Scan for the cell matching the given text and deliver its (X, Y) coordinate at center. 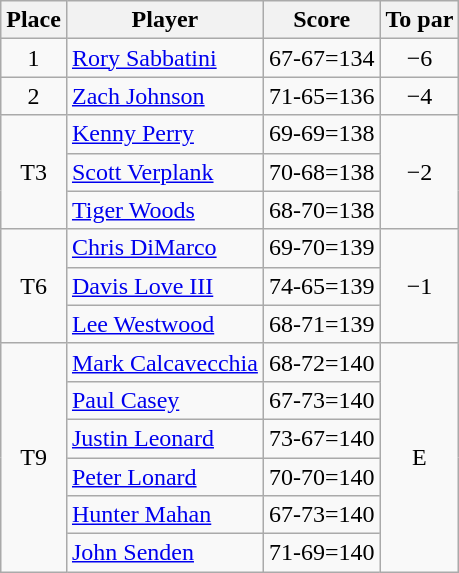
T9 (34, 457)
71-65=136 (322, 96)
71-69=140 (322, 553)
Mark Calcavecchia (164, 362)
T3 (34, 172)
Lee Westwood (164, 324)
Justin Leonard (164, 438)
Paul Casey (164, 400)
John Senden (164, 553)
Davis Love III (164, 286)
To par (420, 20)
68-72=140 (322, 362)
−4 (420, 96)
73-67=140 (322, 438)
Kenny Perry (164, 134)
Chris DiMarco (164, 248)
Rory Sabbatini (164, 58)
Score (322, 20)
Place (34, 20)
69-70=139 (322, 248)
Hunter Mahan (164, 515)
Peter Lonard (164, 477)
70-70=140 (322, 477)
2 (34, 96)
Tiger Woods (164, 210)
−2 (420, 172)
67-67=134 (322, 58)
70-68=138 (322, 172)
1 (34, 58)
−1 (420, 286)
Player (164, 20)
69-69=138 (322, 134)
Zach Johnson (164, 96)
−6 (420, 58)
Scott Verplank (164, 172)
68-71=139 (322, 324)
T6 (34, 286)
68-70=138 (322, 210)
74-65=139 (322, 286)
E (420, 457)
